Provide the [x, y] coordinate of the cell's center where the given text is located.  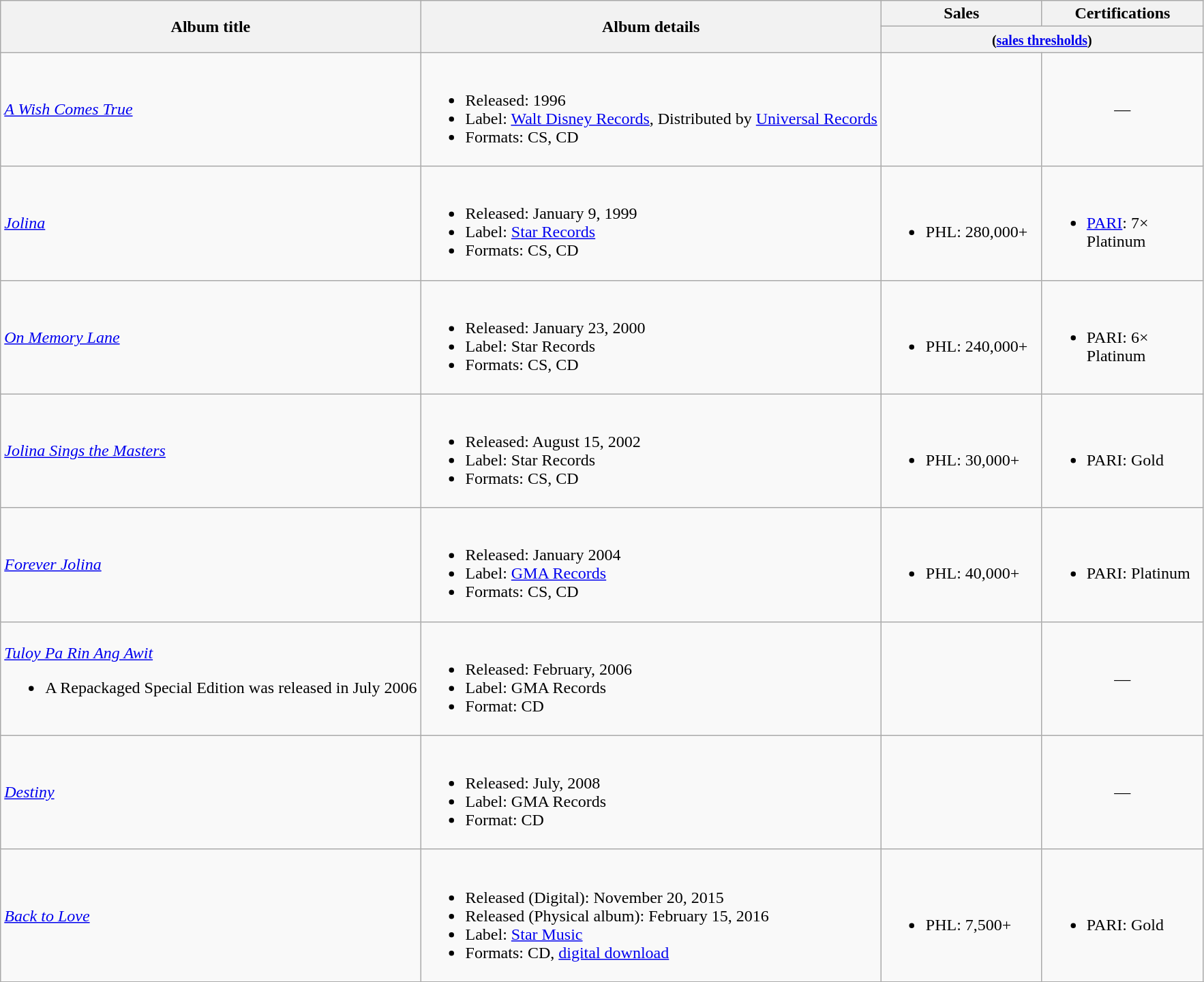
Back to Love [211, 915]
PHL: 7,500+ [961, 915]
Released (Digital): November 20, 2015Released (Physical album): February 15, 2016Label: Star MusicFormats: CD, digital download [650, 915]
Jolina [211, 224]
Released: January 23, 2000Label: Star RecordsFormats: CS, CD [650, 337]
Jolina Sings the Masters [211, 451]
Released: January 9, 1999Label: Star RecordsFormats: CS, CD [650, 224]
PHL: 280,000+ [961, 224]
Sales [961, 14]
Released: 1996Label: Walt Disney Records, Distributed by Universal RecordsFormats: CS, CD [650, 109]
Album details [650, 27]
Album title [211, 27]
A Wish Comes True [211, 109]
Released: July, 2008Label: GMA RecordsFormat: CD [650, 792]
Tuloy Pa Rin Ang AwitA Repackaged Special Edition was released in July 2006 [211, 679]
Certifications [1122, 14]
On Memory Lane [211, 337]
Destiny [211, 792]
Forever Jolina [211, 564]
PARI: 7× Platinum [1122, 224]
Released: August 15, 2002Label: Star RecordsFormats: CS, CD [650, 451]
PHL: 40,000+ [961, 564]
PHL: 30,000+ [961, 451]
PARI: Platinum [1122, 564]
Released: February, 2006Label: GMA RecordsFormat: CD [650, 679]
Released: January 2004Label: GMA RecordsFormats: CS, CD [650, 564]
PHL: 240,000+ [961, 337]
(sales thresholds) [1042, 40]
PARI: 6× Platinum [1122, 337]
